From the cell containing the given text, extract its center point as (X, Y) coordinate. 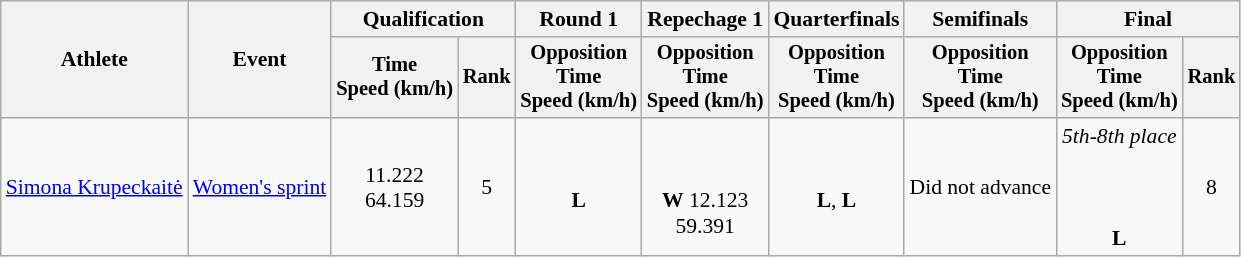
5 (487, 187)
L (578, 187)
L, L (836, 187)
5th-8th placeL (1120, 187)
Simona Krupeckaitė (94, 187)
Did not advance (980, 187)
Semifinals (980, 19)
Repechage 1 (706, 19)
Athlete (94, 60)
TimeSpeed (km/h) (394, 78)
8 (1212, 187)
Qualification (423, 19)
Round 1 (578, 19)
Quarterfinals (836, 19)
Women's sprint (260, 187)
W 12.12359.391 (706, 187)
Final (1148, 19)
Event (260, 60)
11.22264.159 (394, 187)
